Extract the (x, y) coordinate from the center of the cell holding the provided text.  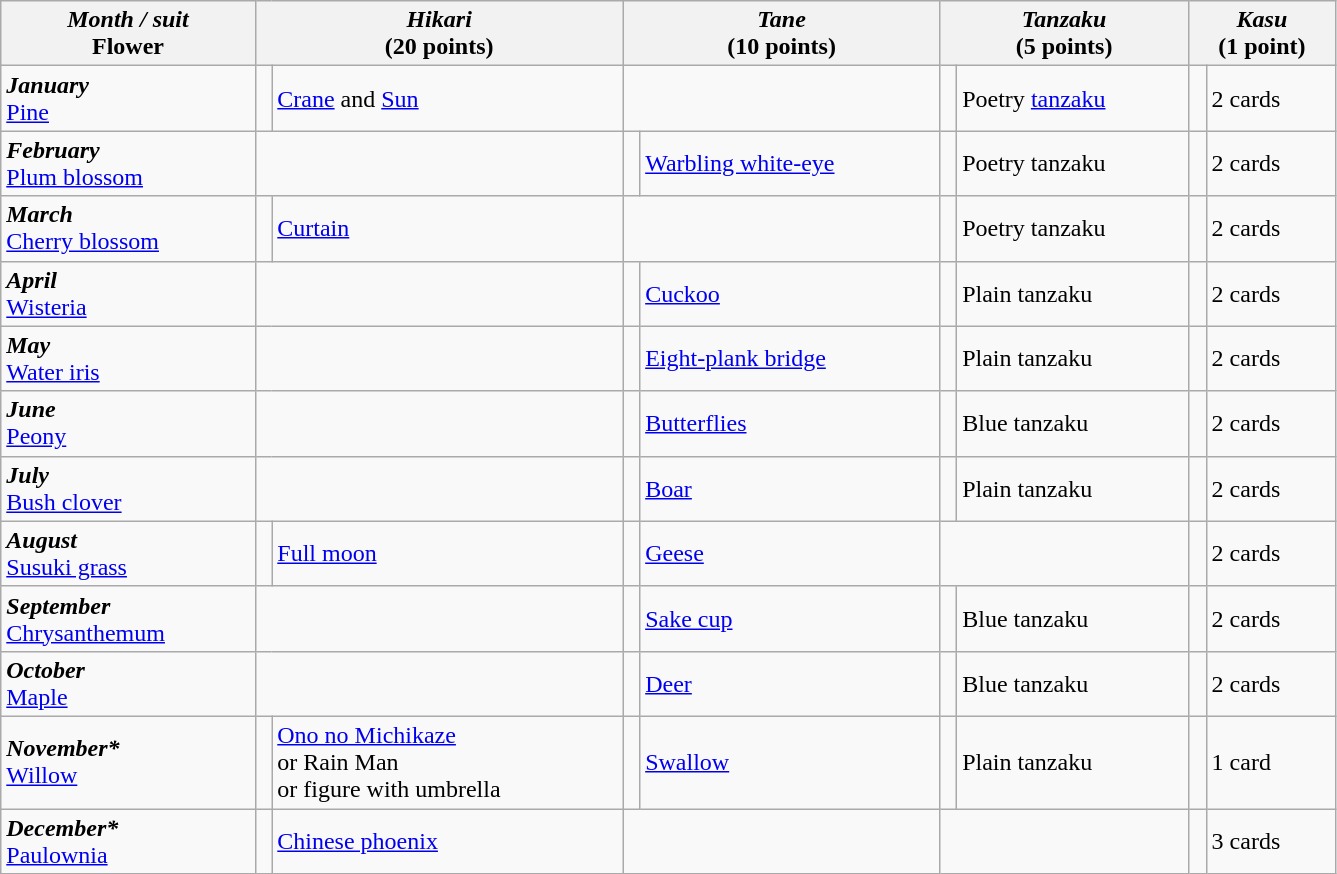
SeptemberChrysanthemum (128, 618)
Kasu(1 point) (1262, 34)
Boar (790, 488)
Swallow (790, 762)
Crane and Sun (448, 98)
Full moon (448, 554)
Cuckoo (790, 294)
Butterflies (790, 424)
Geese (790, 554)
Month / suitFlower (128, 34)
Tanzaku(5 points) (1064, 34)
MayWater iris (128, 358)
Curtain (448, 228)
JunePeony (128, 424)
Hikari(20 points) (439, 34)
Ono no Michikazeor Rain Manor figure with umbrella (448, 762)
Eight-plank bridge (790, 358)
Sake cup (790, 618)
November*Willow (128, 762)
Warbling white-eye (790, 164)
3 cards (1271, 840)
MarchCherry blossom (128, 228)
Tane(10 points) (782, 34)
JanuaryPine (128, 98)
December*Paulownia (128, 840)
1 card (1271, 762)
Chinese phoenix (448, 840)
FebruaryPlum blossom (128, 164)
AugustSusuki grass (128, 554)
Deer (790, 684)
AprilWisteria (128, 294)
JulyBush clover (128, 488)
OctoberMaple (128, 684)
